Provide the [X, Y] coordinate of the cell's center where the given text is located.  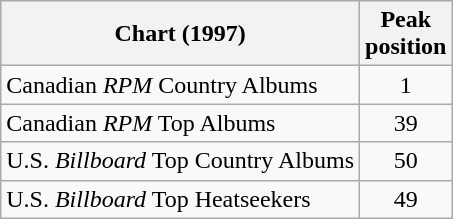
Canadian RPM Country Albums [180, 85]
1 [406, 85]
49 [406, 199]
Peakposition [406, 34]
Canadian RPM Top Albums [180, 123]
U.S. Billboard Top Heatseekers [180, 199]
Chart (1997) [180, 34]
U.S. Billboard Top Country Albums [180, 161]
50 [406, 161]
39 [406, 123]
